Return (x, y) of the center of cell containing provided text 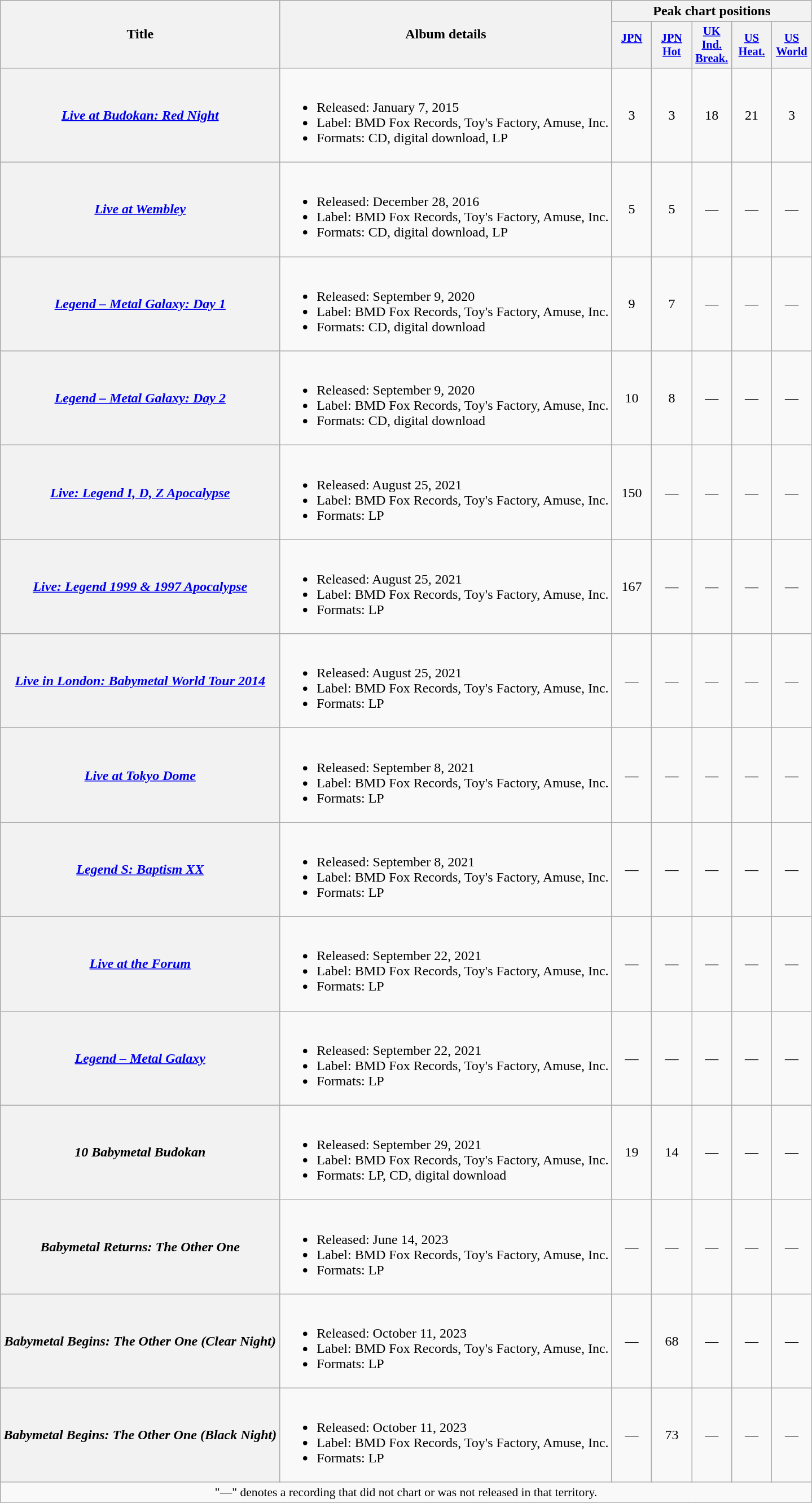
Released: January 7, 2015 Label: BMD Fox Records, Toy's Factory, Amuse, Inc.Formats: CD, digital download, LP (446, 115)
150 (632, 492)
USWorld (792, 45)
Live: Legend 1999 & 1997 Apocalypse (140, 587)
Released: December 28, 2016 Label: BMD Fox Records, Toy's Factory, Amuse, Inc.Formats: CD, digital download, LP (446, 210)
18 (712, 115)
9 (632, 304)
Legend – Metal Galaxy (140, 1058)
167 (632, 587)
21 (752, 115)
Live: Legend I, D, Z Apocalypse (140, 492)
Title (140, 34)
Babymetal Returns: The Other One (140, 1246)
Legend S: Baptism XX (140, 869)
Live at Tokyo Dome (140, 775)
UKInd.Break. (712, 45)
Album details (446, 34)
Babymetal Begins: The Other One (Clear Night) (140, 1341)
JPNHot (671, 45)
10 Babymetal Budokan (140, 1153)
Released: June 14, 2023 Label: BMD Fox Records, Toy's Factory, Amuse, Inc.Formats: LP (446, 1246)
68 (671, 1341)
USHeat. (752, 45)
Live at Budokan: Red Night (140, 115)
Babymetal Begins: The Other One (Black Night) (140, 1435)
10 (632, 398)
Live at the Forum (140, 964)
Legend – Metal Galaxy: Day 2 (140, 398)
Live in London: Babymetal World Tour 2014 (140, 681)
8 (671, 398)
JPN (632, 45)
Legend – Metal Galaxy: Day 1 (140, 304)
Live at Wembley (140, 210)
14 (671, 1153)
7 (671, 304)
Released: September 29, 2021 Label: BMD Fox Records, Toy's Factory, Amuse, Inc.Formats: LP, CD, digital download (446, 1153)
"—" denotes a recording that did not chart or was not released in that territory. (406, 1492)
Peak chart positions (712, 11)
73 (671, 1435)
19 (632, 1153)
